Identify which cell holds the provided text, then report its [x, y] central coordinate. 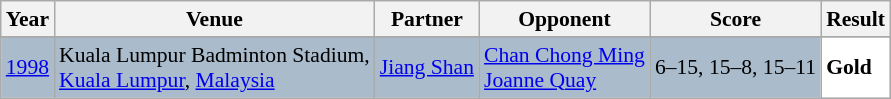
Score [736, 19]
Opponent [564, 19]
6–15, 15–8, 15–11 [736, 68]
Chan Chong Ming Joanne Quay [564, 68]
Jiang Shan [427, 68]
Partner [427, 19]
Year [28, 19]
Result [856, 19]
1998 [28, 68]
Kuala Lumpur Badminton Stadium,Kuala Lumpur, Malaysia [214, 68]
Venue [214, 19]
Gold [856, 68]
